Locate the cell with the specified text and output its (X, Y) center coordinate. 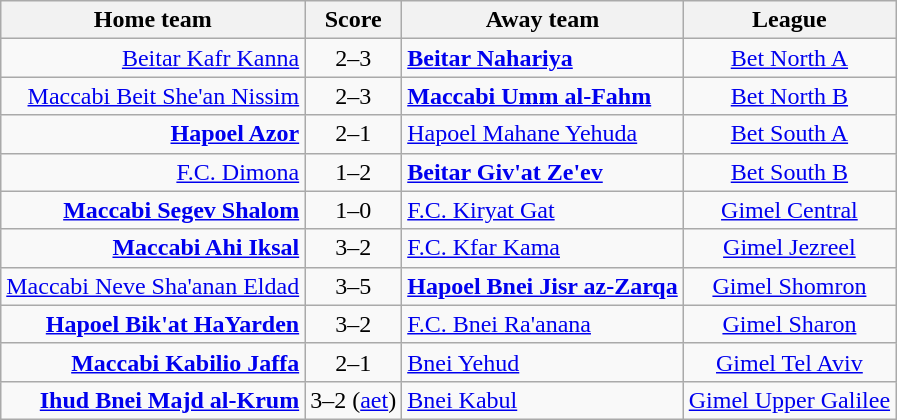
Hapoel Bik'at HaYarden (153, 324)
Hapoel Azor (153, 134)
3–5 (354, 286)
F.C. Dimona (153, 172)
Maccabi Umm al-Fahm (543, 96)
Bnei Yehud (543, 362)
Maccabi Kabilio Jaffa (153, 362)
Beitar Giv'at Ze'ev (543, 172)
F.C. Kfar Kama (543, 248)
Ihud Bnei Majd al-Krum (153, 400)
Gimel Jezreel (789, 248)
Gimel Tel Aviv (789, 362)
Home team (153, 20)
F.C. Bnei Ra'anana (543, 324)
Gimel Shomron (789, 286)
Gimel Central (789, 210)
Away team (543, 20)
1–0 (354, 210)
F.C. Kiryat Gat (543, 210)
Maccabi Neve Sha'anan Eldad (153, 286)
Bnei Kabul (543, 400)
Hapoel Bnei Jisr az-Zarqa (543, 286)
Maccabi Segev Shalom (153, 210)
Bet South B (789, 172)
Hapoel Mahane Yehuda (543, 134)
Bet South A (789, 134)
Maccabi Ahi Iksal (153, 248)
Maccabi Beit She'an Nissim (153, 96)
Score (354, 20)
Gimel Sharon (789, 324)
Gimel Upper Galilee (789, 400)
1–2 (354, 172)
3–2 (aet) (354, 400)
Bet North B (789, 96)
Beitar Kafr Kanna (153, 58)
League (789, 20)
Bet North A (789, 58)
Beitar Nahariya (543, 58)
